Locate the cell with the specified text and output its (x, y) center coordinate. 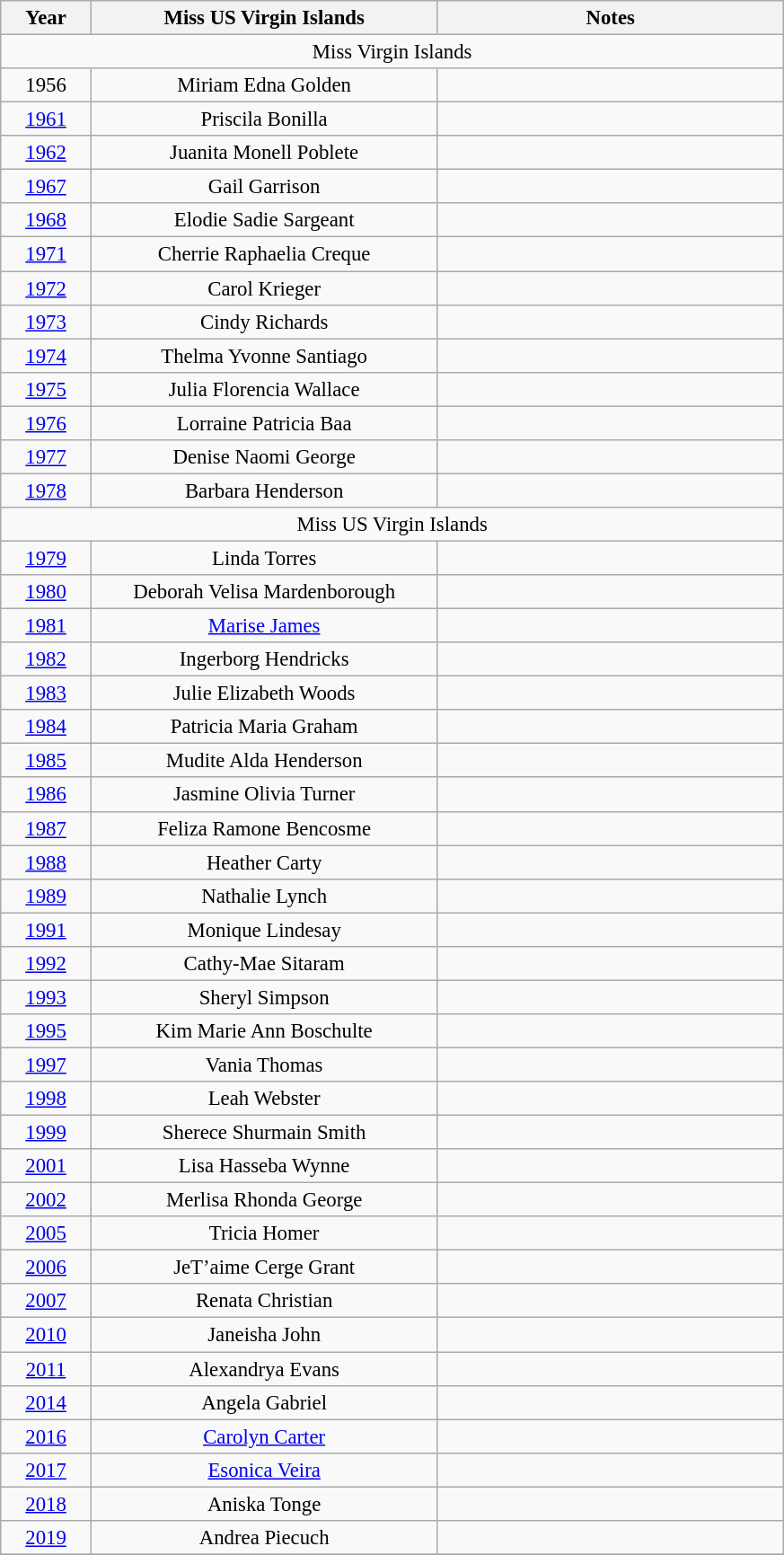
1962 (47, 153)
Year (47, 18)
1978 (47, 490)
1968 (47, 220)
Renata Christian (264, 1302)
1975 (47, 389)
Juanita Monell Poblete (264, 153)
1981 (47, 626)
1982 (47, 659)
1987 (47, 828)
Barbara Henderson (264, 490)
Jasmine Olivia Turner (264, 795)
2017 (47, 1470)
Sherece Shurmain Smith (264, 1133)
Marise James (264, 626)
Leah Webster (264, 1099)
Nathalie Lynch (264, 896)
1977 (47, 457)
Janeisha John (264, 1335)
1991 (47, 930)
1986 (47, 795)
Kim Marie Ann Boschulte (264, 1031)
JeT’aime Cerge Grant (264, 1268)
1974 (47, 356)
2011 (47, 1369)
1983 (47, 694)
1972 (47, 288)
2001 (47, 1166)
1989 (47, 896)
1971 (47, 254)
1992 (47, 964)
Merlisa Rhonda George (264, 1200)
1984 (47, 727)
Angela Gabriel (264, 1402)
1973 (47, 322)
2019 (47, 1538)
Feliza Ramone Bencosme (264, 828)
1967 (47, 187)
Gail Garrison (264, 187)
1993 (47, 997)
2007 (47, 1302)
Ingerborg Hendricks (264, 659)
1998 (47, 1099)
2002 (47, 1200)
1980 (47, 592)
Sheryl Simpson (264, 997)
Esonica Veira (264, 1470)
Julie Elizabeth Woods (264, 694)
Thelma Yvonne Santiago (264, 356)
Linda Torres (264, 558)
1956 (47, 85)
Denise Naomi George (264, 457)
Heather Carty (264, 862)
1988 (47, 862)
Lisa Hasseba Wynne (264, 1166)
Mudite Alda Henderson (264, 761)
2006 (47, 1268)
Vania Thomas (264, 1065)
1985 (47, 761)
2005 (47, 1233)
Deborah Velisa Mardenborough (264, 592)
Cathy-Mae Sitaram (264, 964)
Miss Virgin Islands (392, 52)
Tricia Homer (264, 1233)
Monique Lindesay (264, 930)
Patricia Maria Graham (264, 727)
Miriam Edna Golden (264, 85)
1961 (47, 119)
Priscila Bonilla (264, 119)
2018 (47, 1504)
Carol Krieger (264, 288)
1976 (47, 423)
Andrea Piecuch (264, 1538)
Notes (611, 18)
Carolyn Carter (264, 1436)
2010 (47, 1335)
2016 (47, 1436)
Elodie Sadie Sargeant (264, 220)
1995 (47, 1031)
1979 (47, 558)
2014 (47, 1402)
Lorraine Patricia Baa (264, 423)
Alexandrya Evans (264, 1369)
Cindy Richards (264, 322)
Cherrie Raphaelia Creque (264, 254)
Julia Florencia Wallace (264, 389)
1999 (47, 1133)
Aniska Tonge (264, 1504)
1997 (47, 1065)
